Extract the [X, Y] coordinate from the center of the cell holding the provided text.  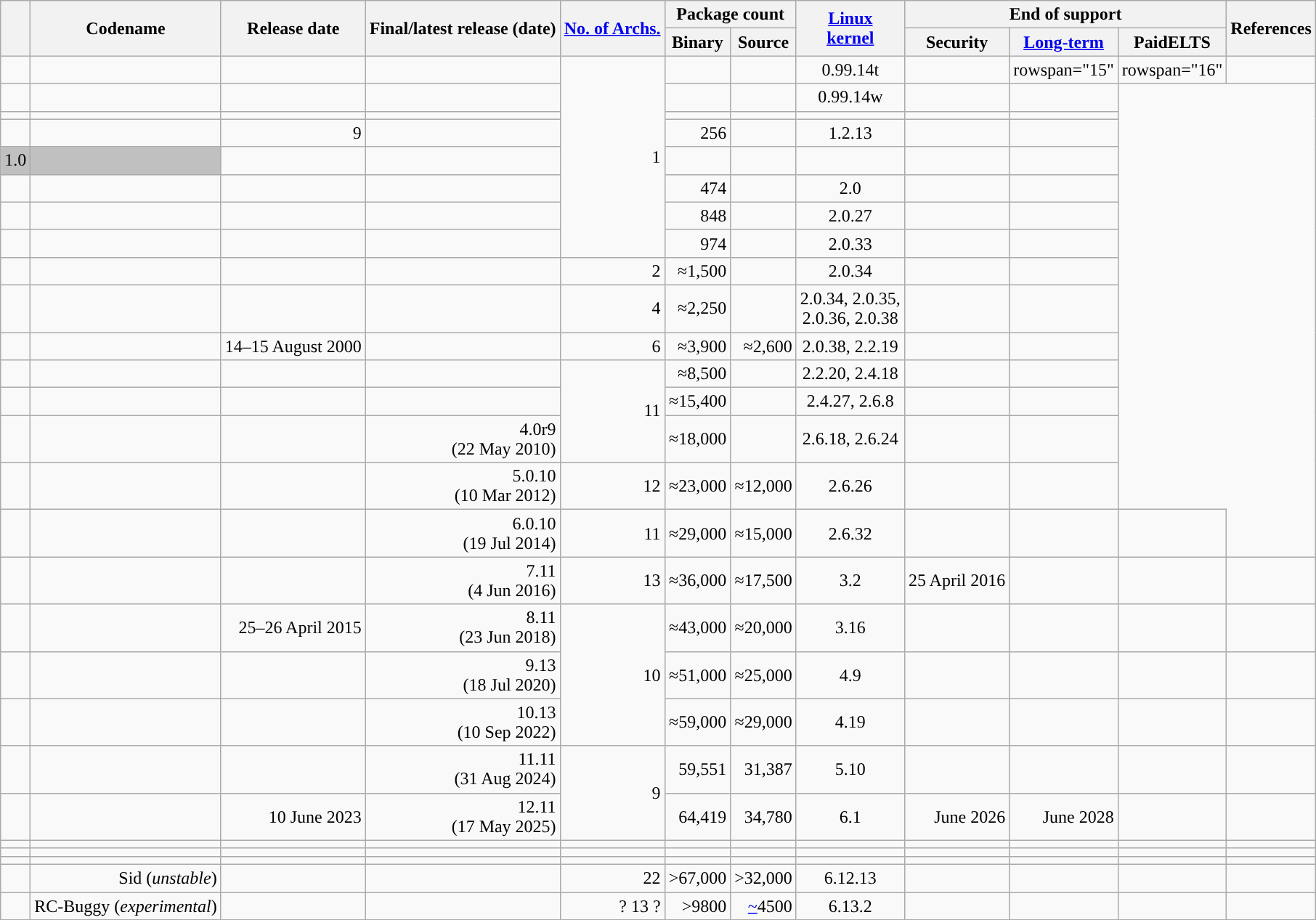
0.99.14t [850, 70]
2.6.26 [850, 487]
1 [612, 157]
Long-term [1064, 42]
≈15,400 [697, 402]
4.19 [850, 722]
≈59,000 [697, 722]
5.10 [850, 770]
2.6.32 [850, 533]
34,780 [764, 816]
June 2028 [1064, 816]
2.0.38, 2.2.19 [850, 346]
25 April 2016 [956, 581]
2.0 [850, 188]
4 [612, 308]
2.0.34 [850, 271]
2.6.18, 2.6.24 [850, 439]
Release date [293, 28]
2.0.34, 2.0.35, 2.0.36, 2.0.38 [850, 308]
1.0 [16, 160]
Binary [697, 42]
6.0.10(19 Jul 2014) [463, 533]
6 [612, 346]
≈43,000 [697, 627]
Sid (unstable) [126, 878]
13 [612, 581]
≈18,000 [697, 439]
Source [764, 42]
22 [612, 878]
≈15,000 [764, 533]
2 [612, 271]
4.9 [850, 675]
≈20,000 [764, 627]
25–26 April 2015 [293, 627]
6.1 [850, 816]
>9800 [697, 905]
Final/latest release (date) [463, 28]
rowspan="15" [1064, 70]
RC-Buggy (experimental) [126, 905]
~4500 [764, 905]
rowspan="16" [1172, 70]
14–15 August 2000 [293, 346]
6.13.2 [850, 905]
2.4.27, 2.6.8 [850, 402]
≈17,500 [764, 581]
Code­name [126, 28]
8.11(23 Jun 2018) [463, 627]
≈36,000 [697, 581]
2.0.27 [850, 216]
≈12,000 [764, 487]
1.2.13 [850, 133]
10.13(10 Sep 2022) [463, 722]
974 [697, 243]
5.0.10(10 Mar 2012) [463, 487]
≈51,000 [697, 675]
2.2.20, 2.4.18 [850, 374]
11.11(31 Aug 2024) [463, 770]
3.16 [850, 627]
9.13(18 Jul 2020) [463, 675]
12.11(17 May 2025) [463, 816]
474 [697, 188]
>67,000 [697, 878]
≈2,600 [764, 346]
≈2,250 [697, 308]
12 [612, 487]
>32,000 [764, 878]
4.0r9(22 May 2010) [463, 439]
6.12.13 [850, 878]
10 [612, 675]
End of support [1065, 15]
≈1,500 [697, 271]
≈23,000 [697, 487]
≈8,500 [697, 374]
? 13 ? [612, 905]
No. of Archs. [612, 28]
2.0.33 [850, 243]
PaidELTS [1172, 42]
7.11(4 Jun 2016) [463, 581]
References [1271, 28]
June 2026 [956, 816]
3.2 [850, 581]
0.99.14w [850, 97]
≈25,000 [764, 675]
848 [697, 216]
59,551 [697, 770]
Security [956, 42]
Package count [731, 15]
Linux kernel [850, 28]
31,387 [764, 770]
256 [697, 133]
≈3,900 [697, 346]
64,419 [697, 816]
10 June 2023 [293, 816]
